Pinpoint the cell where the given text exists, returning its (x, y) midpoint coordinate. 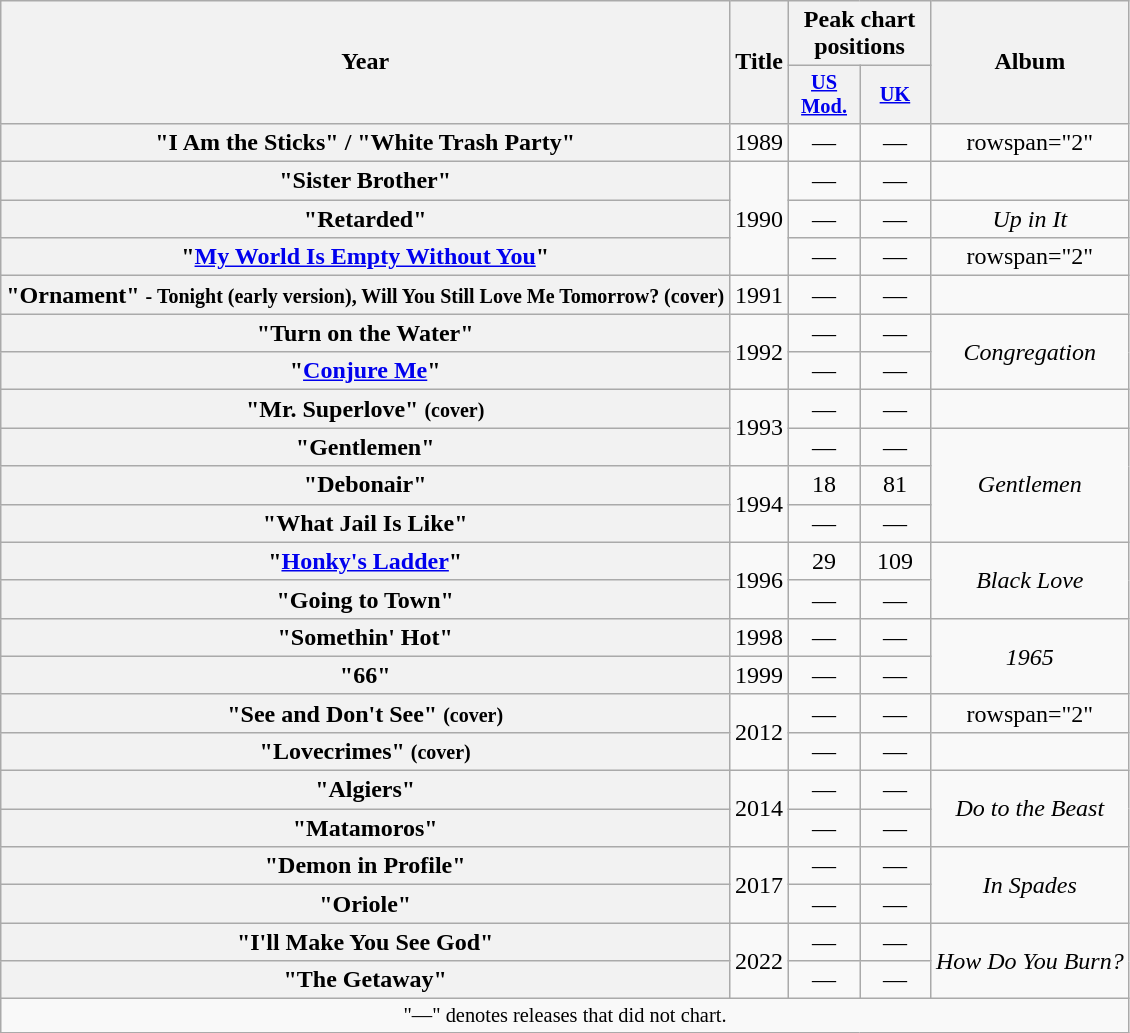
"Gentlemen" (366, 447)
"Turn on the Water" (366, 333)
1990 (760, 219)
Congregation (1030, 352)
1992 (760, 352)
81 (896, 485)
"I Am the Sticks" / "White Trash Party" (366, 142)
USMod. (824, 95)
"Retarded" (366, 219)
"See and Don't See" (cover) (366, 713)
1999 (760, 675)
Title (760, 62)
2014 (760, 809)
Gentlemen (1030, 485)
"Matamoros" (366, 828)
In Spades (1030, 885)
"66" (366, 675)
Peak chart positions (860, 34)
2017 (760, 885)
2022 (760, 961)
"I'll Make You See God" (366, 942)
"Demon in Profile" (366, 866)
How Do You Burn? (1030, 961)
"The Getaway" (366, 980)
1991 (760, 295)
"What Jail Is Like" (366, 523)
1965 (1030, 656)
"Honky's Ladder" (366, 561)
"Somethin' Hot" (366, 637)
"Conjure Me" (366, 371)
1996 (760, 580)
Do to the Beast (1030, 809)
Album (1030, 62)
"Mr. Superlove" (cover) (366, 409)
"Algiers" (366, 790)
Up in It (1030, 219)
"Ornament" - Tonight (early version), Will You Still Love Me Tomorrow? (cover) (366, 295)
UK (896, 95)
2012 (760, 732)
Year (366, 62)
"Oriole" (366, 904)
1993 (760, 428)
"Debonair" (366, 485)
1994 (760, 504)
"My World Is Empty Without You" (366, 257)
29 (824, 561)
"Sister Brother" (366, 181)
1989 (760, 142)
"—" denotes releases that did not chart. (565, 1016)
Black Love (1030, 580)
18 (824, 485)
1998 (760, 637)
"Lovecrimes" (cover) (366, 751)
"Going to Town" (366, 599)
109 (896, 561)
